Capture the cell that displays the provided text and extract its (X, Y) central coordinate. 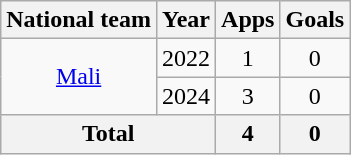
4 (248, 134)
National team (79, 20)
3 (248, 96)
Total (108, 134)
Apps (248, 20)
1 (248, 58)
2022 (186, 58)
Year (186, 20)
Mali (79, 77)
2024 (186, 96)
Goals (315, 20)
